Output the (x, y) coordinate of the center of the cell containing the given text.  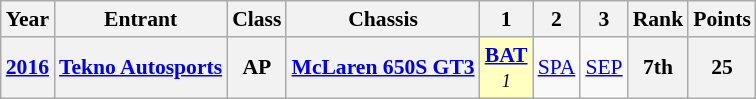
2 (557, 19)
Year (28, 19)
3 (604, 19)
McLaren 650S GT3 (382, 68)
Rank (658, 19)
Entrant (140, 19)
2016 (28, 68)
Points (722, 19)
SEP (604, 68)
7th (658, 68)
Chassis (382, 19)
Class (256, 19)
1 (506, 19)
AP (256, 68)
Tekno Autosports (140, 68)
25 (722, 68)
SPA (557, 68)
BAT1 (506, 68)
